Locate the cell with the specified text and output its (x, y) center coordinate. 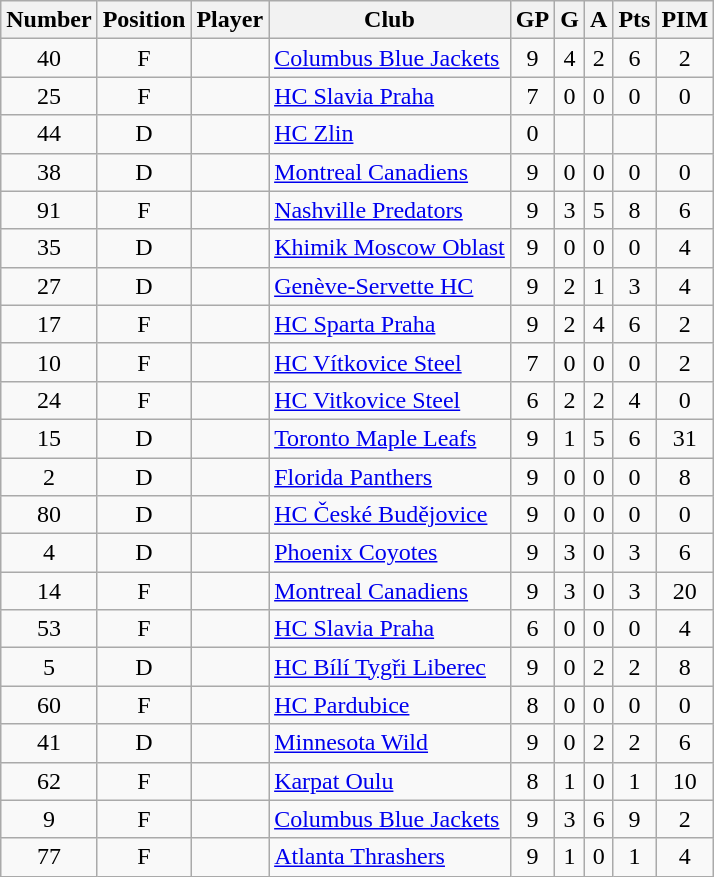
60 (49, 705)
77 (49, 857)
14 (49, 591)
35 (49, 248)
41 (49, 743)
Karpat Oulu (390, 781)
24 (49, 400)
GP (532, 20)
Club (390, 20)
Khimik Moscow Oblast (390, 248)
15 (49, 438)
62 (49, 781)
Position (144, 20)
Minnesota Wild (390, 743)
20 (685, 591)
HC Vitkovice Steel (390, 400)
HC Vítkovice Steel (390, 362)
25 (49, 96)
44 (49, 134)
38 (49, 172)
Atlanta Thrashers (390, 857)
HC Pardubice (390, 705)
Pts (634, 20)
Player (230, 20)
HC Sparta Praha (390, 324)
40 (49, 58)
HC Zlin (390, 134)
17 (49, 324)
80 (49, 515)
Genève-Servette HC (390, 286)
HC České Budějovice (390, 515)
Phoenix Coyotes (390, 553)
Number (49, 20)
Nashville Predators (390, 210)
HC Bílí Tygři Liberec (390, 667)
PIM (685, 20)
31 (685, 438)
53 (49, 629)
27 (49, 286)
91 (49, 210)
Toronto Maple Leafs (390, 438)
A (598, 20)
Florida Panthers (390, 477)
G (570, 20)
